Detect which cell encompasses the target text, then output its [X, Y] center coordinate. 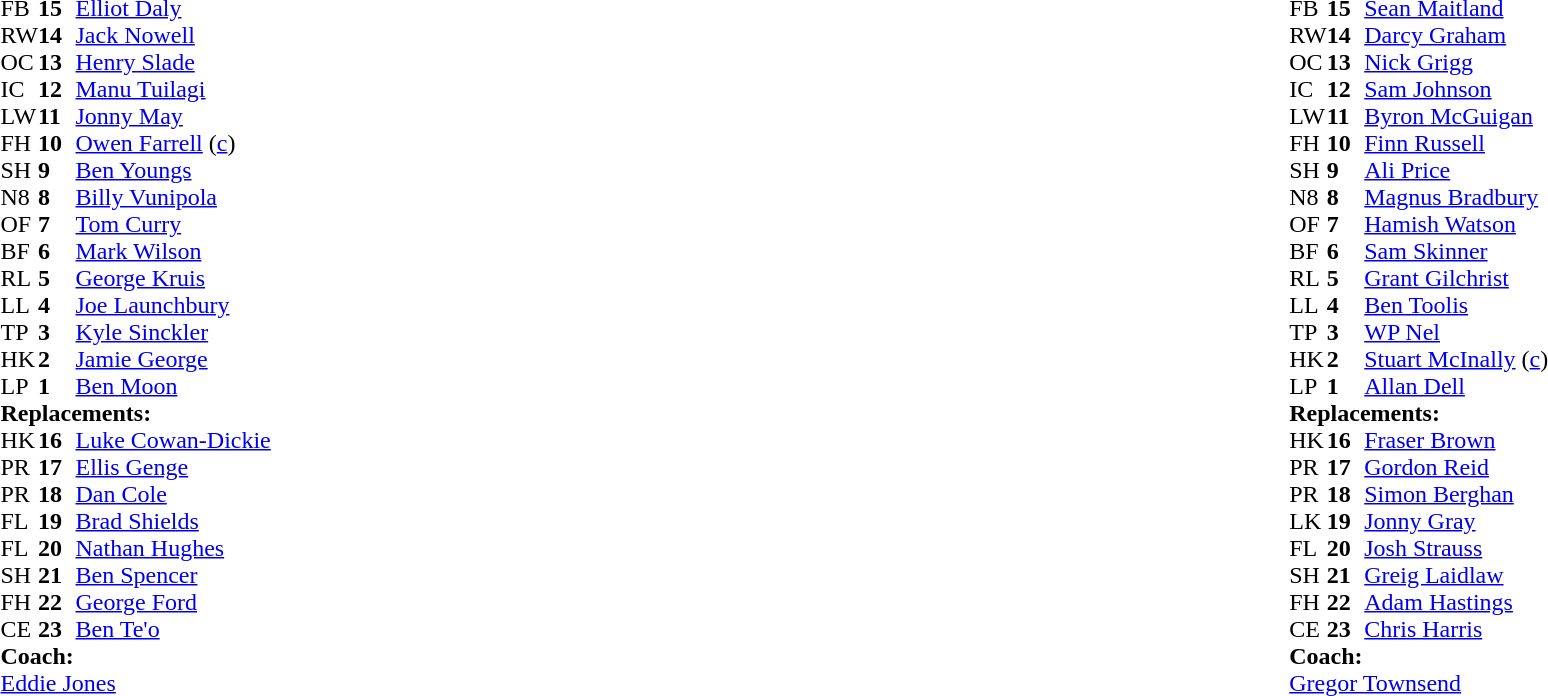
Jack Nowell [174, 36]
Kyle Sinckler [174, 332]
Byron McGuigan [1456, 116]
Ben Toolis [1456, 306]
Darcy Graham [1456, 36]
George Kruis [174, 278]
Grant Gilchrist [1456, 278]
Owen Farrell (c) [174, 144]
Stuart McInally (c) [1456, 360]
Ben Youngs [174, 170]
Manu Tuilagi [174, 90]
Sam Skinner [1456, 252]
Chris Harris [1456, 630]
Jonny May [174, 116]
Jonny Gray [1456, 522]
Fraser Brown [1456, 440]
Josh Strauss [1456, 548]
Mark Wilson [174, 252]
WP Nel [1456, 332]
Ellis Genge [174, 468]
Nick Grigg [1456, 62]
George Ford [174, 602]
Sam Johnson [1456, 90]
Joe Launchbury [174, 306]
Luke Cowan-Dickie [174, 440]
Dan Cole [174, 494]
Magnus Bradbury [1456, 198]
Tom Curry [174, 224]
Simon Berghan [1456, 494]
Nathan Hughes [174, 548]
Ben Te'o [174, 630]
Ali Price [1456, 170]
Billy Vunipola [174, 198]
Allan Dell [1456, 386]
Jamie George [174, 360]
Gordon Reid [1456, 468]
Ben Spencer [174, 576]
Ben Moon [174, 386]
Henry Slade [174, 62]
Greig Laidlaw [1456, 576]
Adam Hastings [1456, 602]
LK [1308, 522]
Hamish Watson [1456, 224]
Finn Russell [1456, 144]
Brad Shields [174, 522]
